Output the (X, Y) coordinate of the center of the cell containing the given text.  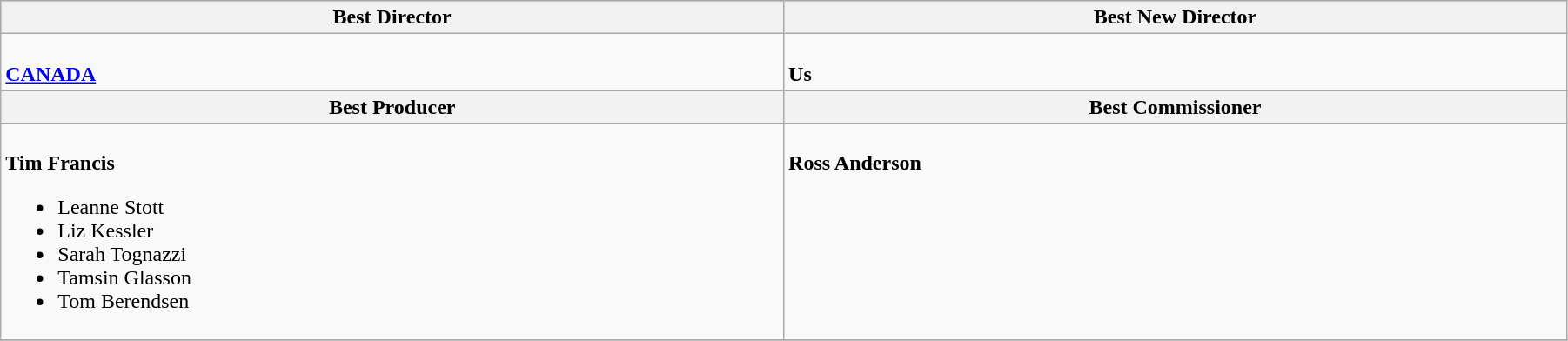
Tim FrancisLeanne StottLiz KesslerSarah TognazziTamsin GlassonTom Berendsen (392, 231)
CANADA (392, 63)
Ross Anderson (1176, 231)
Us (1176, 63)
Best Commissioner (1176, 107)
Best Producer (392, 107)
Best New Director (1176, 17)
Best Director (392, 17)
